Locate the cell with the specified text and output its (X, Y) center coordinate. 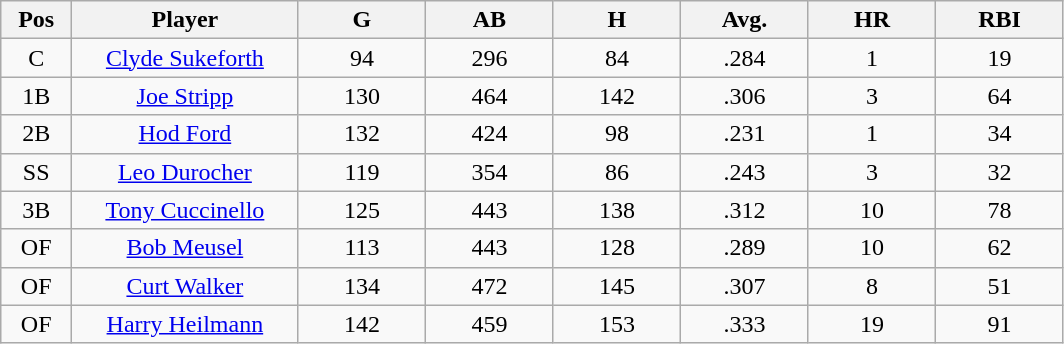
296 (490, 58)
Joe Stripp (186, 96)
1B (36, 96)
.333 (745, 324)
113 (362, 248)
98 (617, 134)
.284 (745, 58)
Harry Heilmann (186, 324)
.306 (745, 96)
354 (490, 172)
64 (1000, 96)
459 (490, 324)
H (617, 20)
Tony Cuccinello (186, 210)
86 (617, 172)
472 (490, 286)
G (362, 20)
8 (872, 286)
.289 (745, 248)
Avg. (745, 20)
Hod Ford (186, 134)
78 (1000, 210)
RBI (1000, 20)
.231 (745, 134)
Leo Durocher (186, 172)
2B (36, 134)
.312 (745, 210)
84 (617, 58)
119 (362, 172)
128 (617, 248)
125 (362, 210)
AB (490, 20)
130 (362, 96)
.243 (745, 172)
32 (1000, 172)
Player (186, 20)
C (36, 58)
34 (1000, 134)
Bob Meusel (186, 248)
Curt Walker (186, 286)
145 (617, 286)
134 (362, 286)
51 (1000, 286)
94 (362, 58)
62 (1000, 248)
91 (1000, 324)
132 (362, 134)
3B (36, 210)
153 (617, 324)
SS (36, 172)
.307 (745, 286)
HR (872, 20)
Pos (36, 20)
Clyde Sukeforth (186, 58)
424 (490, 134)
464 (490, 96)
138 (617, 210)
